Return the [x, y] coordinate for the center point of the cell that contains the specified text.  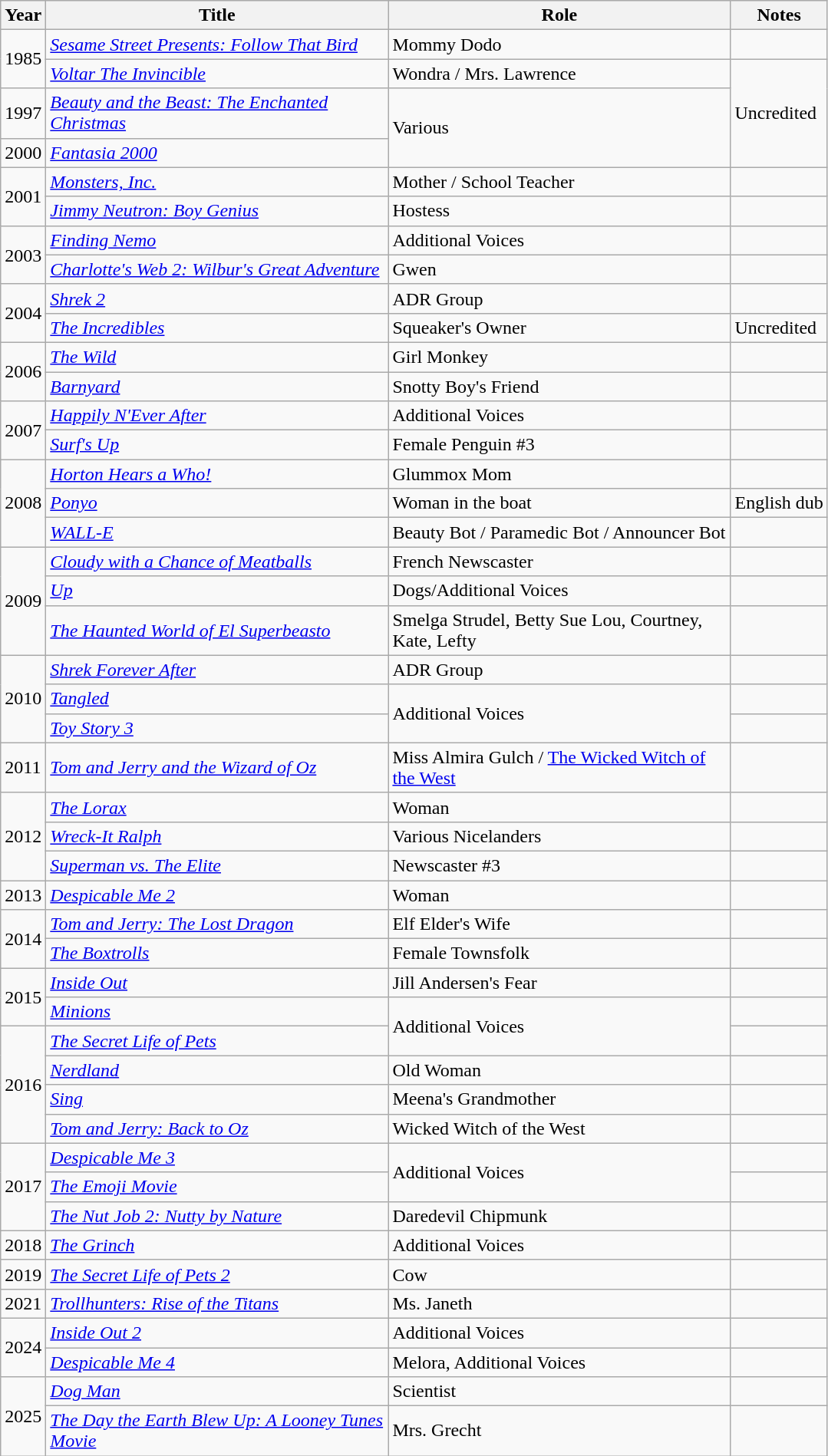
The Wild [217, 357]
Cloudy with a Chance of Meatballs [217, 562]
2019 [23, 1274]
Gwen [559, 269]
Monsters, Inc. [217, 182]
Daredevil Chipmunk [559, 1216]
Sesame Street Presents: Follow That Bird [217, 44]
French Newscaster [559, 562]
2014 [23, 939]
2017 [23, 1187]
2006 [23, 371]
Up [217, 591]
Fantasia 2000 [217, 153]
Jimmy Neutron: Boy Genius [217, 211]
Role [559, 15]
Despicable Me 3 [217, 1158]
Ms. Janeth [559, 1303]
Dogs/Additional Voices [559, 591]
2016 [23, 1085]
2001 [23, 196]
WALL-E [217, 532]
Cow [559, 1274]
2012 [23, 836]
Tangled [217, 699]
Wreck-It Ralph [217, 836]
Female Penguin #3 [559, 445]
Surf's Up [217, 445]
Tom and Jerry and the Wizard of Oz [217, 767]
Superman vs. The Elite [217, 865]
Wondra / Mrs. Lawrence [559, 74]
Mother / School Teacher [559, 182]
Shrek Forever After [217, 670]
Mrs. Grecht [559, 1431]
Glummox Mom [559, 474]
2009 [23, 601]
Melora, Additional Voices [559, 1362]
Beauty and the Beast: The Enchanted Christmas [217, 114]
Squeaker's Owner [559, 328]
2013 [23, 895]
Hostess [559, 211]
Despicable Me 4 [217, 1362]
Female Townsfolk [559, 954]
Voltar The Invincible [217, 74]
Smelga Strudel, Betty Sue Lou, Courtney, Kate, Lefty [559, 631]
Notes [779, 15]
Girl Monkey [559, 357]
Old Woman [559, 1070]
Inside Out 2 [217, 1332]
Tom and Jerry: Back to Oz [217, 1128]
Elf Elder's Wife [559, 924]
2018 [23, 1245]
Happily N'Ever After [217, 416]
Tom and Jerry: The Lost Dragon [217, 924]
Beauty Bot / Paramedic Bot / Announcer Bot [559, 532]
The Emoji Movie [217, 1187]
Shrek 2 [217, 298]
Finding Nemo [217, 240]
Mommy Dodo [559, 44]
2025 [23, 1416]
2021 [23, 1303]
The Grinch [217, 1245]
2004 [23, 313]
The Day the Earth Blew Up: A Looney Tunes Movie [217, 1431]
2010 [23, 699]
1985 [23, 59]
The Nut Job 2: Nutty by Nature [217, 1216]
2015 [23, 997]
The Boxtrolls [217, 954]
Sing [217, 1099]
Various Nicelanders [559, 836]
Miss Almira Gulch / The Wicked Witch of the West [559, 767]
Newscaster #3 [559, 865]
Charlotte's Web 2: Wilbur's Great Adventure [217, 269]
The Haunted World of El Superbeasto [217, 631]
Title [217, 15]
Horton Hears a Who! [217, 474]
Despicable Me 2 [217, 895]
2011 [23, 767]
Nerdland [217, 1070]
The Secret Life of Pets 2 [217, 1274]
Wicked Witch of the West [559, 1128]
Jill Andersen's Fear [559, 983]
The Incredibles [217, 328]
Woman in the boat [559, 503]
Meena's Grandmother [559, 1099]
2024 [23, 1347]
2007 [23, 430]
Trollhunters: Rise of the Titans [217, 1303]
Scientist [559, 1392]
Inside Out [217, 983]
Barnyard [217, 386]
The Lorax [217, 807]
1997 [23, 114]
Various [559, 127]
Dog Man [217, 1392]
Snotty Boy's Friend [559, 386]
Ponyo [217, 503]
Minions [217, 1012]
2003 [23, 255]
2000 [23, 153]
The Secret Life of Pets [217, 1041]
Toy Story 3 [217, 728]
English dub [779, 503]
Year [23, 15]
2008 [23, 503]
